Identify which cell holds the provided text, then report its [x, y] central coordinate. 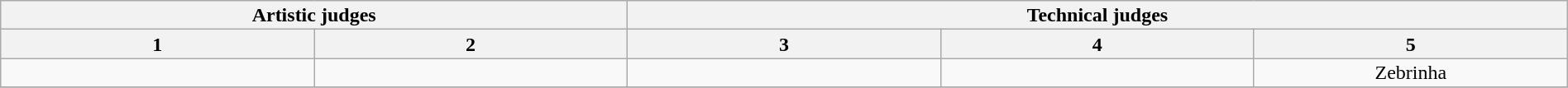
4 [1097, 44]
3 [784, 44]
2 [471, 44]
Technical judges [1098, 15]
1 [157, 44]
5 [1411, 44]
Zebrinha [1411, 72]
Artistic judges [314, 15]
